Provide the (x, y) coordinate of the cell's center where the given text is located.  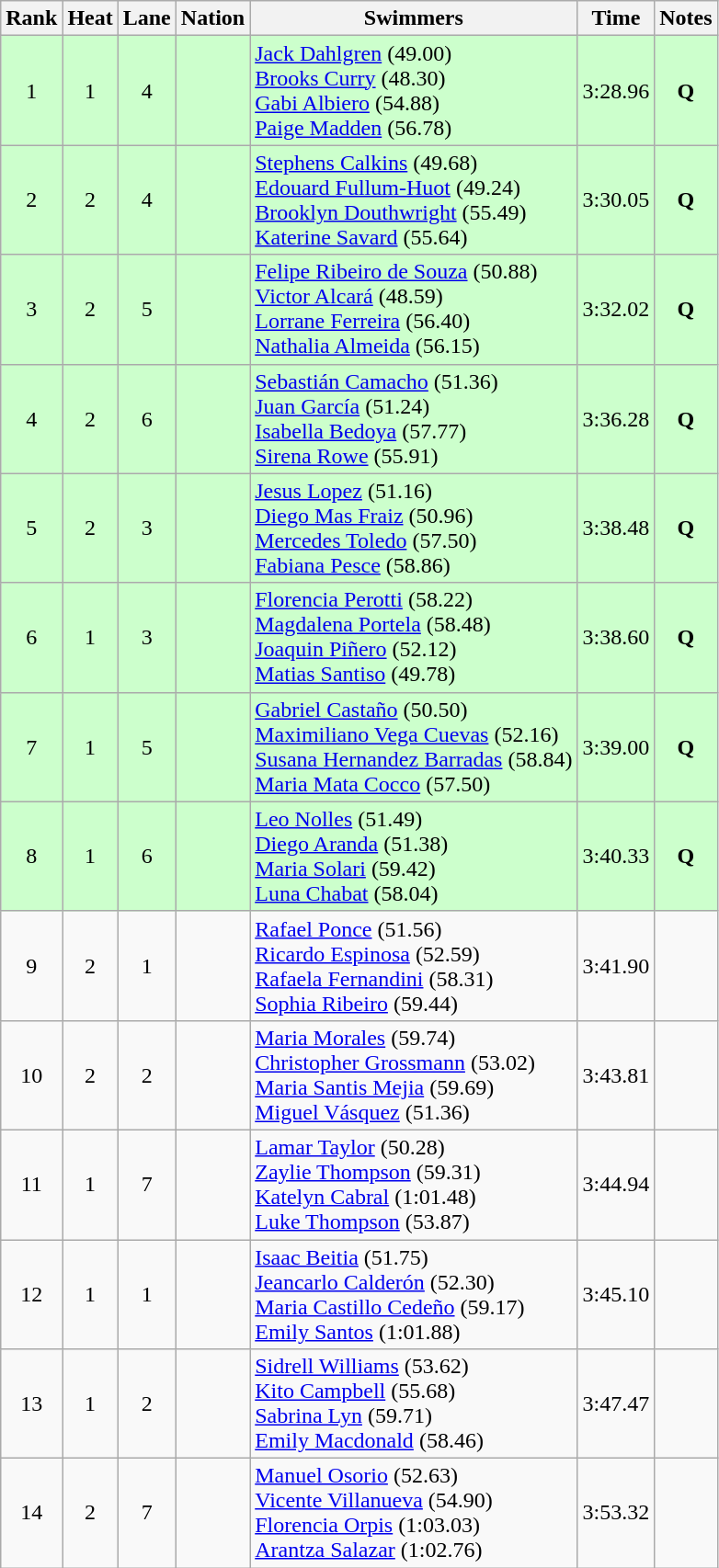
3:38.48 (616, 528)
Time (616, 18)
Swimmers (414, 18)
Sebastián Camacho (51.36)Juan García (51.24)Isabella Bedoya (57.77)Sirena Rowe (55.91) (414, 419)
9 (31, 965)
Maria Morales (59.74)Christopher Grossmann (53.02)Maria Santis Mejia (59.69)Miguel Vásquez (51.36) (414, 1075)
Felipe Ribeiro de Souza (50.88)Victor Alcará (48.59)Lorrane Ferreira (56.40)Nathalia Almeida (56.15) (414, 309)
12 (31, 1294)
3:30.05 (616, 200)
3:47.47 (616, 1404)
3:40.33 (616, 857)
8 (31, 857)
3:39.00 (616, 746)
Rafael Ponce (51.56)Ricardo Espinosa (52.59)Rafaela Fernandini (58.31)Sophia Ribeiro (59.44) (414, 965)
Isaac Beitia (51.75)Jeancarlo Calderón (52.30)Maria Castillo Cedeño (59.17)Emily Santos (1:01.88) (414, 1294)
3:43.81 (616, 1075)
3:38.60 (616, 638)
11 (31, 1184)
Sidrell Williams (53.62)Kito Campbell (55.68)Sabrina Lyn (59.71)Emily Macdonald (58.46) (414, 1404)
Rank (31, 18)
3:32.02 (616, 309)
Nation (212, 18)
Florencia Perotti (58.22)Magdalena Portela (58.48)Joaquin Piñero (52.12)Matias Santiso (49.78) (414, 638)
3:36.28 (616, 419)
3:45.10 (616, 1294)
Stephens Calkins (49.68)Edouard Fullum-Huot (49.24)Brooklyn Douthwright (55.49)Katerine Savard (55.64) (414, 200)
Jack Dahlgren (49.00)Brooks Curry (48.30)Gabi Albiero (54.88)Paige Madden (56.78) (414, 90)
Gabriel Castaño (50.50)Maximiliano Vega Cuevas (52.16)Susana Hernandez Barradas (58.84)Maria Mata Cocco (57.50) (414, 746)
3:44.94 (616, 1184)
13 (31, 1404)
3:41.90 (616, 965)
Notes (686, 18)
10 (31, 1075)
Lane (147, 18)
14 (31, 1513)
Leo Nolles (51.49)Diego Aranda (51.38)Maria Solari (59.42)Luna Chabat (58.04) (414, 857)
3:28.96 (616, 90)
3:53.32 (616, 1513)
Lamar Taylor (50.28)Zaylie Thompson (59.31)Katelyn Cabral (1:01.48)Luke Thompson (53.87) (414, 1184)
Heat (90, 18)
Manuel Osorio (52.63)Vicente Villanueva (54.90)Florencia Orpis (1:03.03)Arantza Salazar (1:02.76) (414, 1513)
Jesus Lopez (51.16)Diego Mas Fraiz (50.96)Mercedes Toledo (57.50)Fabiana Pesce (58.86) (414, 528)
